Determine the (x, y) coordinate at the center of the cell enclosing the given text.  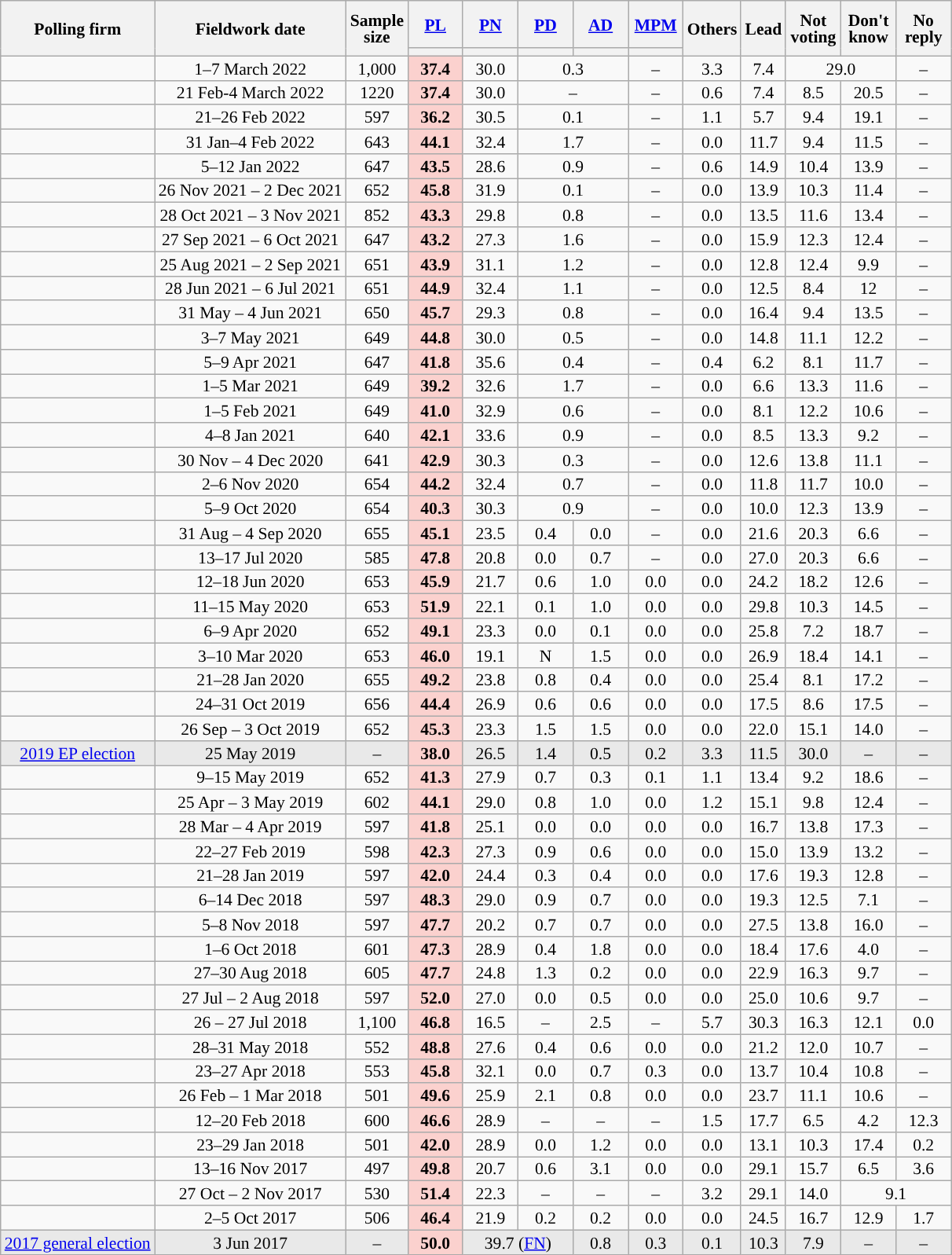
3.1 (601, 1169)
Samplesize (377, 28)
506 (377, 1218)
9–15 May 2019 (251, 778)
44.4 (435, 704)
43.5 (435, 167)
44.2 (435, 484)
10.7 (868, 1047)
29.3 (490, 313)
656 (377, 704)
22.1 (490, 607)
497 (377, 1169)
46.4 (435, 1218)
35.6 (490, 361)
15.0 (763, 850)
585 (377, 558)
23.8 (490, 679)
PN (490, 24)
43.3 (435, 215)
39.2 (435, 387)
28–31 May 2018 (251, 1047)
24.4 (490, 875)
Lead (763, 28)
27.9 (490, 778)
21.9 (490, 1218)
23.5 (490, 533)
12 (868, 288)
23–27 Apr 2018 (251, 1070)
52.0 (435, 998)
46.6 (435, 1121)
22.0 (763, 729)
25.1 (490, 827)
1.6 (573, 239)
13–16 Nov 2017 (251, 1169)
3.2 (712, 1193)
45.9 (435, 582)
25.4 (763, 679)
640 (377, 435)
17.7 (763, 1121)
602 (377, 802)
12.9 (868, 1218)
38.0 (435, 753)
24–31 Oct 2019 (251, 704)
598 (377, 850)
1,100 (377, 1022)
27–30 Aug 2018 (251, 973)
32.6 (490, 387)
15.7 (813, 1169)
3.6 (924, 1169)
48.3 (435, 901)
12.0 (813, 1047)
17.3 (868, 827)
36.2 (435, 118)
MPM (656, 24)
44.9 (435, 288)
31 May – 4 Jun 2021 (251, 313)
5–9 Apr 2021 (251, 361)
39.7 (FN) (518, 1242)
44.8 (435, 338)
AD (601, 24)
650 (377, 313)
Notvoting (813, 28)
25.0 (763, 998)
12–18 Jun 2020 (251, 582)
5–12 Jan 2022 (251, 167)
5–8 Nov 2018 (251, 924)
47.3 (435, 949)
27 Jul – 2 Aug 2018 (251, 998)
11.4 (868, 190)
48.8 (435, 1047)
8.4 (813, 288)
31 Jan–4 Feb 2022 (251, 141)
1,000 (377, 68)
N (545, 655)
2019 EP election (78, 753)
25.9 (490, 1095)
21.6 (763, 533)
26 Feb – 1 Mar 2018 (251, 1095)
42.1 (435, 435)
26 Nov 2021 – 2 Dec 2021 (251, 190)
Fieldwork date (251, 28)
2.5 (601, 1022)
Polling firm (78, 28)
11–15 May 2020 (251, 607)
605 (377, 973)
1220 (377, 93)
1–7 March 2022 (251, 68)
14.5 (868, 607)
42.9 (435, 459)
31.9 (490, 190)
Others (712, 28)
13–17 Jul 2020 (251, 558)
16.0 (868, 924)
25 May 2019 (251, 753)
11.8 (763, 484)
27.5 (763, 924)
28 Oct 2021 – 3 Nov 2021 (251, 215)
1.4 (545, 753)
4–8 Jan 2021 (251, 435)
17.4 (868, 1144)
32.9 (490, 410)
45.7 (435, 313)
41.3 (435, 778)
21.2 (763, 1047)
9.8 (813, 802)
51.9 (435, 607)
45.1 (435, 533)
13.7 (763, 1070)
23.7 (763, 1095)
30 Nov – 4 Dec 2020 (251, 459)
4.0 (868, 949)
23–29 Jan 2018 (251, 1144)
47.8 (435, 558)
28 Jun 2021 – 6 Jul 2021 (251, 288)
32.1 (490, 1070)
22.3 (490, 1193)
21–28 Jan 2020 (251, 679)
50.0 (435, 1242)
7.2 (813, 630)
45.3 (435, 729)
28 Mar – 4 Apr 2019 (251, 827)
5–9 Oct 2020 (251, 509)
51.4 (435, 1193)
4.2 (868, 1121)
49.8 (435, 1169)
26 – 27 Jul 2018 (251, 1022)
13.2 (868, 850)
18.6 (868, 778)
6–9 Apr 2020 (251, 630)
26.5 (490, 753)
3 Jun 2017 (251, 1242)
22–27 Feb 2019 (251, 850)
2017 general election (78, 1242)
17.2 (868, 679)
6.2 (763, 361)
1.3 (545, 973)
Don'tknow (868, 28)
15.9 (763, 239)
43.9 (435, 264)
9.9 (868, 264)
27.6 (490, 1047)
14.9 (763, 167)
27 Sep 2021 – 6 Oct 2021 (251, 239)
Noreply (924, 28)
6–14 Dec 2018 (251, 901)
641 (377, 459)
21.7 (490, 582)
33.6 (490, 435)
42.3 (435, 850)
49.2 (435, 679)
41.0 (435, 410)
28.6 (490, 167)
24.8 (490, 973)
2–6 Nov 2020 (251, 484)
30.5 (490, 118)
49.6 (435, 1095)
21–28 Jan 2019 (251, 875)
1–6 Oct 2018 (251, 949)
16.4 (763, 313)
18.7 (868, 630)
16.5 (490, 1022)
552 (377, 1047)
20.5 (868, 93)
12–20 Feb 2018 (251, 1121)
14.1 (868, 655)
25.8 (763, 630)
643 (377, 141)
600 (377, 1121)
27 Oct – 2 Nov 2017 (251, 1193)
1.8 (601, 949)
10.8 (868, 1070)
21 Feb-4 March 2022 (251, 93)
20.2 (490, 924)
530 (377, 1193)
1–5 Mar 2021 (251, 387)
31.1 (490, 264)
46.0 (435, 655)
21–26 Feb 2022 (251, 118)
12.1 (868, 1022)
PL (435, 24)
49.1 (435, 630)
31 Aug – 4 Sep 2020 (251, 533)
13.1 (763, 1144)
9.1 (895, 1193)
3–7 May 2021 (251, 338)
24.5 (763, 1218)
PD (545, 24)
553 (377, 1070)
20.8 (490, 558)
26 Sep – 3 Oct 2019 (251, 729)
852 (377, 215)
46.8 (435, 1022)
18.2 (813, 582)
8.6 (813, 704)
24.2 (763, 582)
43.2 (435, 239)
7.1 (868, 901)
20.7 (490, 1169)
2.1 (545, 1095)
3–10 Mar 2020 (251, 655)
1–5 Feb 2021 (251, 410)
2–5 Oct 2017 (251, 1218)
601 (377, 949)
7.9 (813, 1242)
25 Apr – 3 May 2019 (251, 802)
14.8 (763, 338)
22.9 (763, 973)
25 Aug 2021 – 2 Sep 2021 (251, 264)
40.3 (435, 509)
